From the cell containing the given text, extract its center point as [x, y] coordinate. 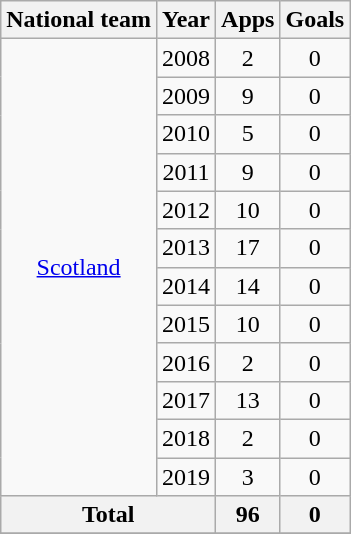
2008 [186, 58]
2017 [186, 400]
17 [248, 248]
96 [248, 515]
2013 [186, 248]
Year [186, 20]
13 [248, 400]
3 [248, 477]
2012 [186, 210]
2016 [186, 362]
Goals [315, 20]
Scotland [79, 268]
2015 [186, 324]
Total [108, 515]
Apps [248, 20]
2010 [186, 134]
2009 [186, 96]
14 [248, 286]
National team [79, 20]
2019 [186, 477]
2014 [186, 286]
2018 [186, 438]
2011 [186, 172]
5 [248, 134]
